Search for the cell housing the specified text and yield its (x, y) center coordinate. 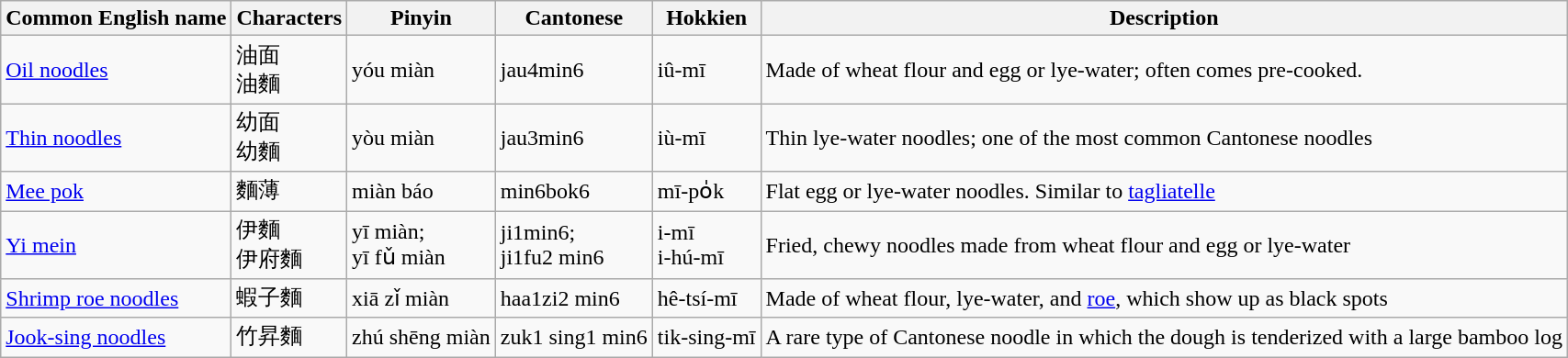
Yi mein (116, 245)
Common English name (116, 18)
油面油麵 (289, 70)
Made of wheat flour, lye-water, and roe, which show up as black spots (1164, 299)
xiā zǐ miàn (422, 299)
ji1min6;ji1fu2 min6 (573, 245)
zuk1 sing1 min6 (573, 338)
yòu miàn (422, 138)
jau3min6 (573, 138)
麵薄 (289, 191)
tik-sing-mī (706, 338)
A rare type of Cantonese noodle in which the dough is tenderized with a large bamboo log (1164, 338)
miàn báo (422, 191)
Jook-sing noodles (116, 338)
Description (1164, 18)
Pinyin (422, 18)
jau4min6 (573, 70)
Made of wheat flour and egg or lye-water; often comes pre-cooked. (1164, 70)
mī-po̍k (706, 191)
蝦子麵 (289, 299)
Cantonese (573, 18)
iù-mī (706, 138)
i-mīi-hú-mī (706, 245)
yī miàn;yī fǔ miàn (422, 245)
hê-tsí-mī (706, 299)
Shrimp roe noodles (116, 299)
Flat egg or lye-water noodles. Similar to tagliatelle (1164, 191)
幼面幼麵 (289, 138)
Fried, chewy noodles made from wheat flour and egg or lye-water (1164, 245)
Mee pok (116, 191)
yóu miàn (422, 70)
Characters (289, 18)
iû-mī (706, 70)
Oil noodles (116, 70)
Hokkien (706, 18)
伊麵伊府麵 (289, 245)
min6bok6 (573, 191)
Thin lye-water noodles; one of the most common Cantonese noodles (1164, 138)
Thin noodles (116, 138)
haa1zi2 min6 (573, 299)
zhú shēng miàn (422, 338)
竹昇麵 (289, 338)
